For the text-containing cell, return its midpoint in [X, Y] coordinate format. 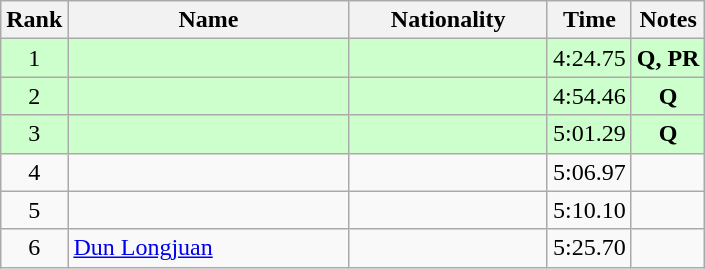
Dun Longjuan [208, 248]
5:25.70 [589, 248]
3 [34, 134]
5:10.10 [589, 210]
Q, PR [668, 58]
4 [34, 172]
Name [208, 20]
Rank [34, 20]
2 [34, 96]
4:24.75 [589, 58]
5:06.97 [589, 172]
1 [34, 58]
Time [589, 20]
5:01.29 [589, 134]
Notes [668, 20]
4:54.46 [589, 96]
6 [34, 248]
5 [34, 210]
Nationality [448, 20]
